Provide the [x, y] coordinate of the cell's center where the given text is located.  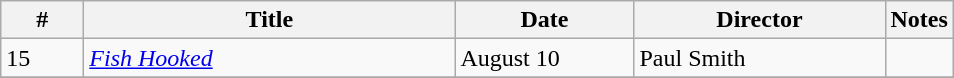
15 [42, 58]
Notes [919, 20]
August 10 [544, 58]
Director [760, 20]
Paul Smith [760, 58]
Fish Hooked [270, 58]
# [42, 20]
Title [270, 20]
Date [544, 20]
